Extract the [X, Y] coordinate from the center of the cell holding the provided text.  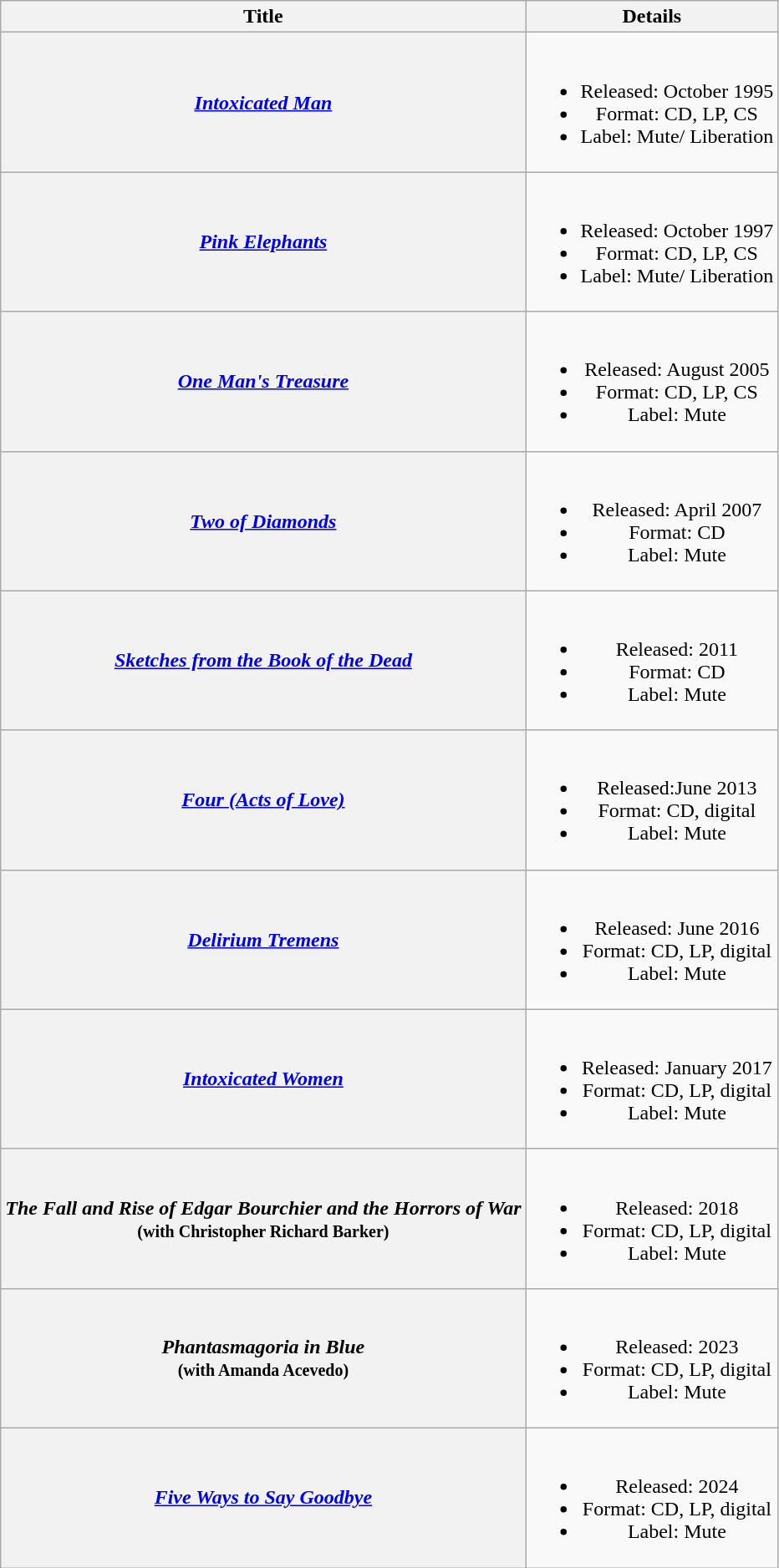
Released: 2024Format: CD, LP, digitalLabel: Mute [652, 1497]
Released: August 2005Format: CD, LP, CSLabel: Mute [652, 381]
Details [652, 17]
Released: October 1997Format: CD, LP, CSLabel: Mute/ Liberation [652, 242]
Released: 2023Format: CD, LP, digitalLabel: Mute [652, 1358]
Intoxicated Women [263, 1079]
Released: 2011Format: CDLabel: Mute [652, 660]
Phantasmagoria in Blue (with Amanda Acevedo) [263, 1358]
Released: October 1995Format: CD, LP, CSLabel: Mute/ Liberation [652, 102]
Released: April 2007Format: CDLabel: Mute [652, 521]
Two of Diamonds [263, 521]
One Man's Treasure [263, 381]
Intoxicated Man [263, 102]
Released: June 2016Format: CD, LP, digitalLabel: Mute [652, 939]
Released: January 2017Format: CD, LP, digitalLabel: Mute [652, 1079]
Four (Acts of Love) [263, 800]
Five Ways to Say Goodbye [263, 1497]
Title [263, 17]
Sketches from the Book of the Dead [263, 660]
Released:June 2013Format: CD, digitalLabel: Mute [652, 800]
Released: 2018Format: CD, LP, digitalLabel: Mute [652, 1218]
Delirium Tremens [263, 939]
The Fall and Rise of Edgar Bourchier and the Horrors of War (with Christopher Richard Barker) [263, 1218]
Pink Elephants [263, 242]
